Output the [x, y] coordinate of the center of the cell containing the given text.  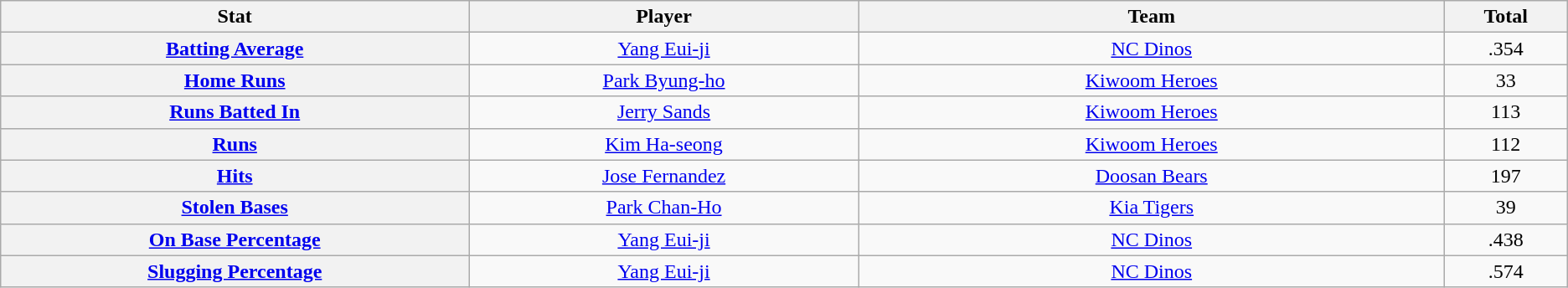
Hits [235, 176]
Team [1151, 17]
Batting Average [235, 49]
Total [1506, 17]
.438 [1506, 239]
Park Chan-Ho [664, 208]
33 [1506, 80]
Runs Batted In [235, 112]
Jerry Sands [664, 112]
Runs [235, 144]
Home Runs [235, 80]
Slugging Percentage [235, 271]
112 [1506, 144]
Stolen Bases [235, 208]
113 [1506, 112]
Player [664, 17]
Jose Fernandez [664, 176]
On Base Percentage [235, 239]
.574 [1506, 271]
197 [1506, 176]
Park Byung-ho [664, 80]
39 [1506, 208]
Kia Tigers [1151, 208]
Kim Ha-seong [664, 144]
.354 [1506, 49]
Stat [235, 17]
Doosan Bears [1151, 176]
